Identify which cell holds the provided text, then report its [X, Y] central coordinate. 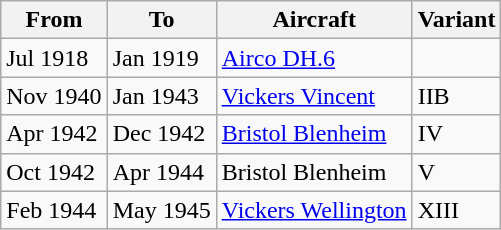
Dec 1942 [162, 134]
Variant [456, 20]
Aircraft [314, 20]
IV [456, 134]
Jan 1943 [162, 96]
Apr 1942 [54, 134]
Jul 1918 [54, 58]
May 1945 [162, 210]
To [162, 20]
Feb 1944 [54, 210]
Nov 1940 [54, 96]
From [54, 20]
Apr 1944 [162, 172]
Vickers Wellington [314, 210]
IIB [456, 96]
XIII [456, 210]
Vickers Vincent [314, 96]
Airco DH.6 [314, 58]
V [456, 172]
Jan 1919 [162, 58]
Oct 1942 [54, 172]
